From the cell containing the given text, extract its center point as [X, Y] coordinate. 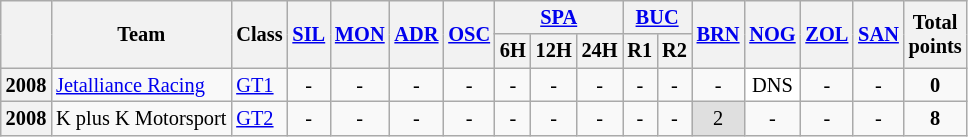
SIL [308, 34]
Jetalliance Racing [141, 85]
MON [360, 34]
8 [936, 118]
Class [259, 34]
ZOL [828, 34]
NOG [772, 34]
2 [718, 118]
Team [141, 34]
OSC [469, 34]
0 [936, 85]
12H [554, 51]
ADR [417, 34]
R1 [640, 51]
SAN [878, 34]
SPA [559, 17]
GT1 [259, 85]
K plus K Motorsport [141, 118]
6H [513, 51]
R2 [674, 51]
24H [600, 51]
DNS [772, 85]
BRN [718, 34]
BUC [656, 17]
Totalpoints [936, 34]
GT2 [259, 118]
